Search for the cell housing the specified text and yield its [x, y] center coordinate. 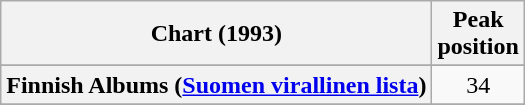
Chart (1993) [216, 34]
34 [478, 85]
Peakposition [478, 34]
Finnish Albums (Suomen virallinen lista) [216, 85]
